From the cell containing the given text, extract its center point as [X, Y] coordinate. 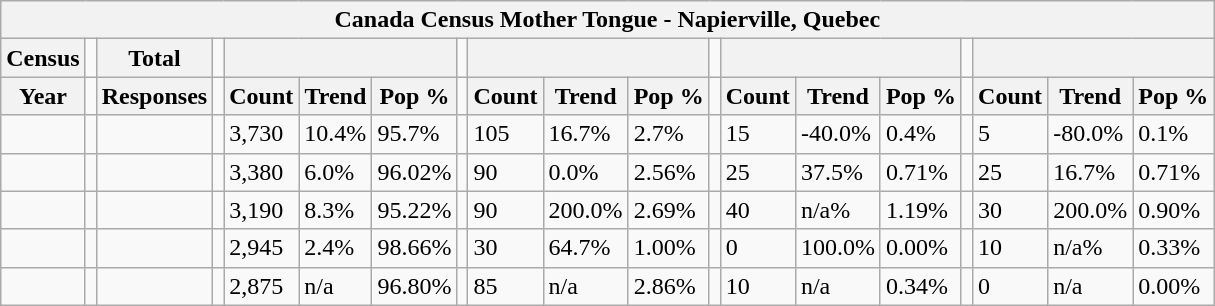
95.7% [414, 134]
100.0% [838, 248]
5 [1010, 134]
2.69% [668, 210]
0.4% [920, 134]
15 [758, 134]
0.90% [1174, 210]
-40.0% [838, 134]
95.22% [414, 210]
Year [43, 96]
3,380 [262, 172]
0.33% [1174, 248]
2.56% [668, 172]
1.19% [920, 210]
Canada Census Mother Tongue - Napierville, Quebec [608, 20]
-80.0% [1090, 134]
98.66% [414, 248]
64.7% [586, 248]
2.86% [668, 286]
105 [506, 134]
10.4% [336, 134]
96.80% [414, 286]
Census [43, 58]
3,190 [262, 210]
Total [154, 58]
6.0% [336, 172]
1.00% [668, 248]
2.7% [668, 134]
0.0% [586, 172]
2,875 [262, 286]
0.34% [920, 286]
2.4% [336, 248]
96.02% [414, 172]
3,730 [262, 134]
2,945 [262, 248]
8.3% [336, 210]
37.5% [838, 172]
40 [758, 210]
0.1% [1174, 134]
Responses [154, 96]
85 [506, 286]
